Output the (x, y) coordinate of the center of the cell containing the given text.  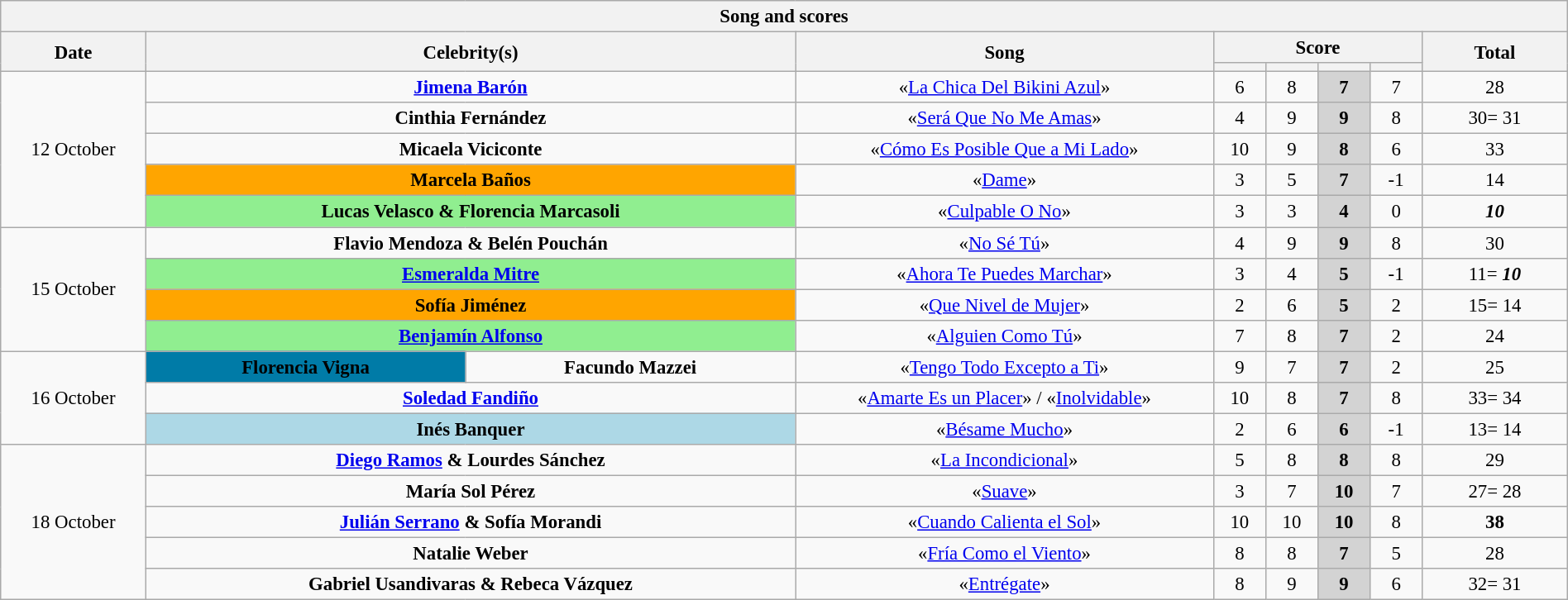
27= 28 (1495, 491)
Benjamín Alfonso (470, 336)
«Fría Como el Viento» (1005, 554)
24 (1495, 336)
Diego Ramos & Lourdes Sánchez (470, 460)
15 October (74, 289)
Lucas Velasco & Florencia Marcasoli (470, 212)
«Será Que No Me Amas» (1005, 118)
Julián Serrano & Sofía Morandi (470, 522)
Cinthia Fernández (470, 118)
30 (1495, 243)
15= 14 (1495, 305)
Facundo Mazzei (630, 367)
Soledad Fandiño (470, 398)
«La Chica Del Bikini Azul» (1005, 88)
Natalie Weber (470, 554)
13= 14 (1495, 429)
Score (1317, 48)
«Suave» (1005, 491)
Gabriel Usandivaras & Rebeca Vázquez (470, 584)
Inés Banquer (470, 429)
Jimena Barón (470, 88)
«Cómo Es Posible Que a Mi Lado» (1005, 150)
Date (74, 52)
33= 34 (1495, 398)
11= 10 (1495, 274)
30= 31 (1495, 118)
María Sol Pérez (470, 491)
«Amarte Es un Placer» / «Inolvidable» (1005, 398)
32= 31 (1495, 584)
18 October (74, 522)
0 (1396, 212)
Flavio Mendoza & Belén Pouchán (470, 243)
«Entrégate» (1005, 584)
12 October (74, 150)
29 (1495, 460)
Song (1005, 52)
Marcela Baños (470, 181)
Song and scores (784, 17)
«Dame» (1005, 181)
Esmeralda Mitre (470, 274)
25 (1495, 367)
33 (1495, 150)
«Bésame Mucho» (1005, 429)
Micaela Viciconte (470, 150)
«Cuando Calienta el Sol» (1005, 522)
«Que Nivel de Mujer» (1005, 305)
Total (1495, 52)
«No Sé Tú» (1005, 243)
«Culpable O No» (1005, 212)
16 October (74, 398)
Celebrity(s) (470, 52)
«Tengo Todo Excepto a Ti» (1005, 367)
Sofía Jiménez (470, 305)
«Alguien Como Tú» (1005, 336)
38 (1495, 522)
Florencia Vigna (305, 367)
«Ahora Te Puedes Marchar» (1005, 274)
14 (1495, 181)
«La Incondicional» (1005, 460)
